Provide the (X, Y) coordinate of the cell's center where the given text is located.  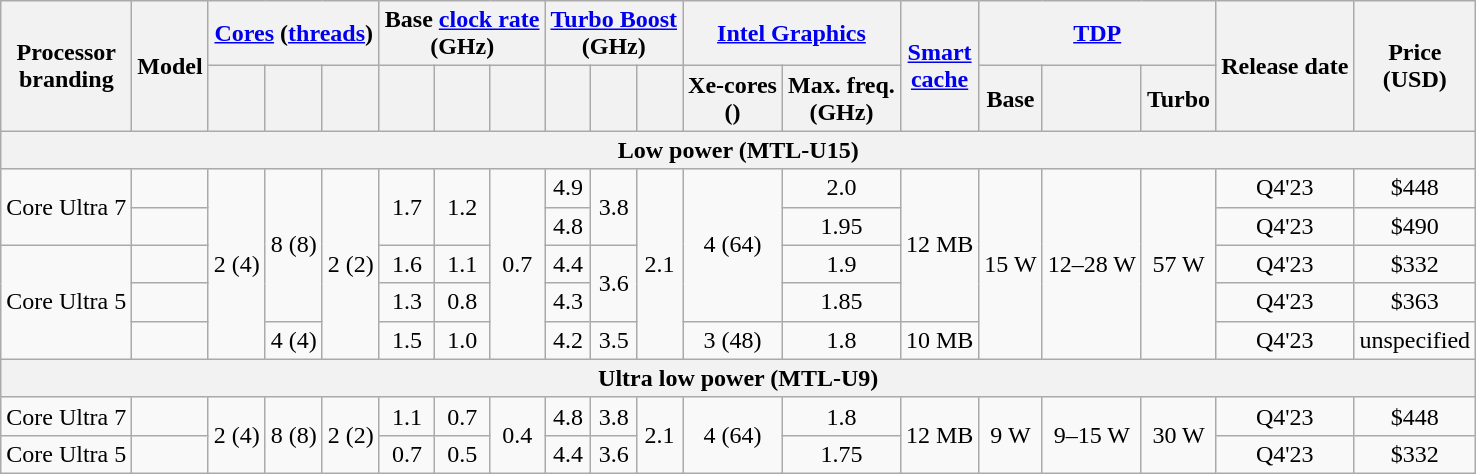
4.9 (568, 188)
Processorbranding (66, 66)
Base (1010, 98)
1.75 (841, 454)
1.7 (406, 207)
1.0 (462, 340)
Model (170, 66)
0.5 (462, 454)
9–15 W (1092, 435)
1.9 (841, 264)
Xe-cores() (733, 98)
Intel Graphics (792, 34)
0.4 (518, 435)
1.2 (462, 207)
$490 (1415, 226)
4 (4) (294, 340)
Base clock rate(GHz) (462, 34)
1.3 (406, 302)
1.5 (406, 340)
4.2 (568, 340)
57 W (1178, 264)
12–28 W (1092, 264)
Max. freq.(GHz) (841, 98)
3.5 (614, 340)
0.8 (462, 302)
Turbo (1178, 98)
2.0 (841, 188)
Low power (MTL-U15) (738, 150)
4.3 (568, 302)
Price(USD) (1415, 66)
Cores (threads) (294, 34)
$363 (1415, 302)
Turbo Boost(GHz) (614, 34)
TDP (1098, 34)
Release date (1285, 66)
1.85 (841, 302)
1.6 (406, 264)
30 W (1178, 435)
3 (48) (733, 340)
9 W (1010, 435)
unspecified (1415, 340)
1.95 (841, 226)
15 W (1010, 264)
Smartcache (939, 66)
10 MB (939, 340)
Ultra low power (MTL-U9) (738, 378)
